Return [X, Y] of the center of cell containing provided text 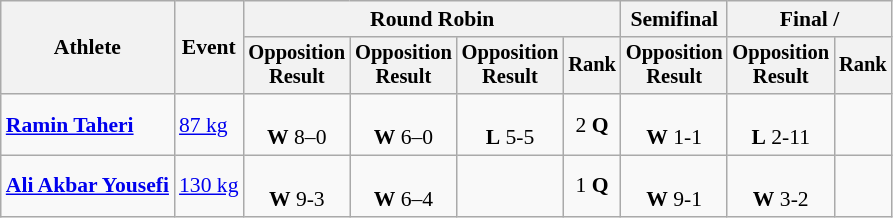
Ali Akbar Yousefi [88, 186]
Event [208, 48]
Round Robin [432, 19]
Final / [809, 19]
L 2-11 [780, 124]
W 1-1 [674, 124]
1 Q [592, 186]
W 3-2 [780, 186]
Ramin Taheri [88, 124]
130 kg [208, 186]
L 5-5 [510, 124]
87 kg [208, 124]
Athlete [88, 48]
W 8–0 [296, 124]
W 6–0 [404, 124]
2 Q [592, 124]
W 6–4 [404, 186]
W 9-1 [674, 186]
W 9-3 [296, 186]
Semifinal [674, 19]
